Identify which cell holds the provided text, then report its [X, Y] central coordinate. 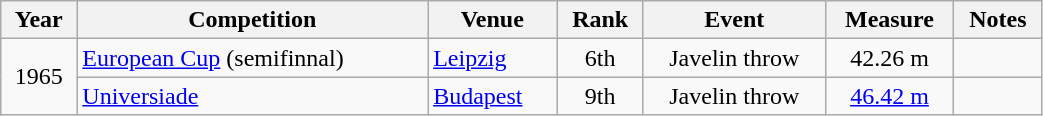
46.42 m [890, 96]
Measure [890, 20]
42.26 m [890, 58]
6th [600, 58]
Venue [492, 20]
Competition [252, 20]
1965 [39, 77]
Event [734, 20]
Leipzig [492, 58]
Notes [998, 20]
Universiade [252, 96]
European Cup (semifinnal) [252, 58]
Year [39, 20]
Budapest [492, 96]
9th [600, 96]
Rank [600, 20]
